Scan for the cell matching the given text and deliver its (x, y) coordinate at center. 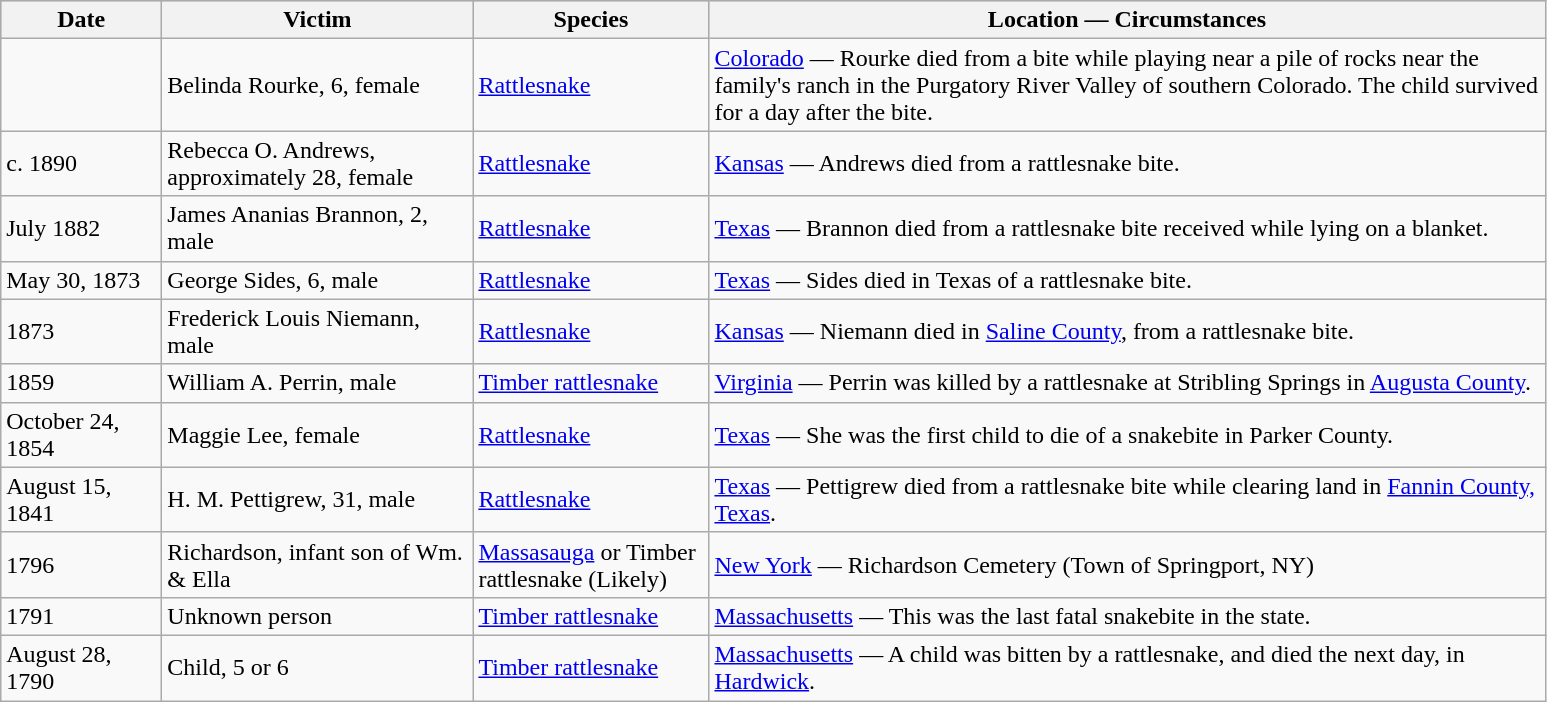
Kansas — Niemann died in Saline County, from a rattlesnake bite. (1127, 332)
Child, 5 or 6 (318, 668)
Texas — She was the first child to die of a snakebite in Parker County. (1127, 434)
Massasauga or Timber rattlesnake (Likely) (591, 564)
New York — Richardson Cemetery (Town of Springport, NY) (1127, 564)
Texas — Sides died in Texas of a rattlesnake bite. (1127, 280)
Location — Circumstances (1127, 20)
August 28, 1790 (82, 668)
Frederick Louis Niemann, male (318, 332)
Kansas — Andrews died from a rattlesnake bite. (1127, 164)
July 1882 (82, 228)
c. 1890 (82, 164)
May 30, 1873 (82, 280)
Virginia — Perrin was killed by a rattlesnake at Stribling Springs in Augusta County. (1127, 383)
Massachusetts — A child was bitten by a rattlesnake, and died the next day, in Hardwick. (1127, 668)
August 15, 1841 (82, 500)
Date (82, 20)
Maggie Lee, female (318, 434)
1859 (82, 383)
1796 (82, 564)
James Ananias Brannon, 2, male (318, 228)
Texas — Brannon died from a rattlesnake bite received while lying on a blanket. (1127, 228)
Richardson, infant son of Wm. & Ella (318, 564)
Massachusetts — This was the last fatal snakebite in the state. (1127, 616)
H. M. Pettigrew, 31, male (318, 500)
William A. Perrin, male (318, 383)
Species (591, 20)
1791 (82, 616)
1873 (82, 332)
Victim (318, 20)
Belinda Rourke, 6, female (318, 85)
October 24, 1854 (82, 434)
Unknown person (318, 616)
Texas — Pettigrew died from a rattlesnake bite while clearing land in Fannin County, Texas. (1127, 500)
George Sides, 6, male (318, 280)
Rebecca O. Andrews, approximately 28, female (318, 164)
